Extract the [X, Y] coordinate from the center of the cell holding the provided text.  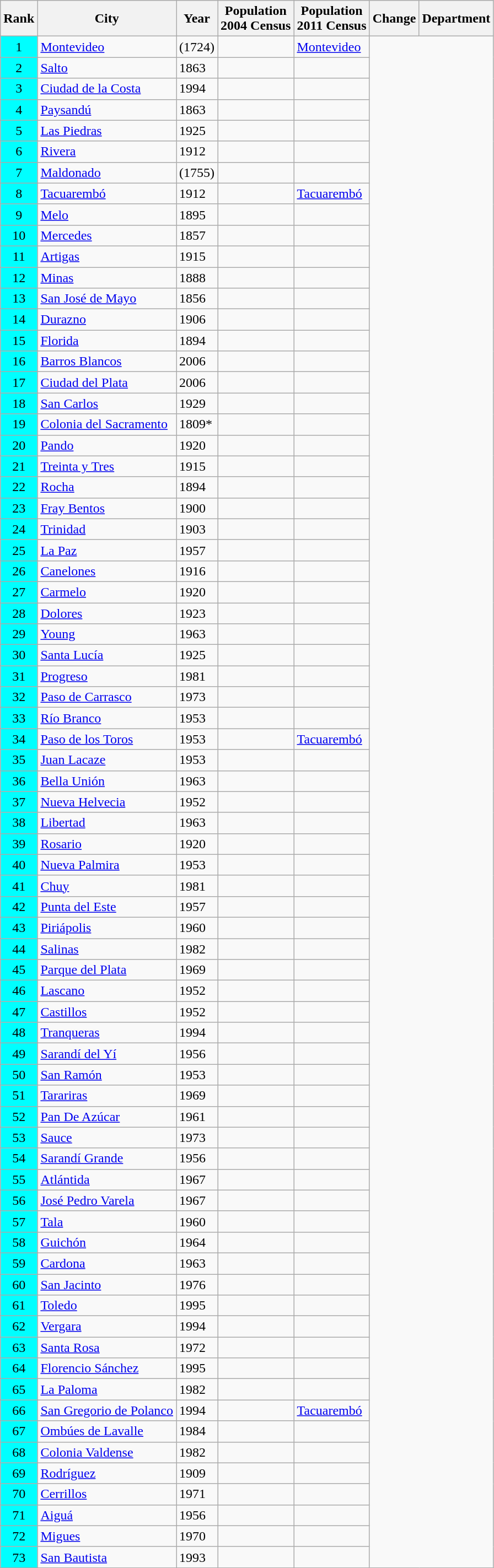
43 [19, 928]
Department [457, 19]
40 [19, 865]
1929 [197, 403]
57 [19, 1221]
1976 [197, 1285]
Sarandí del Yí [107, 1054]
Ombúes de Lavalle [107, 1431]
Paso de los Toros [107, 739]
13 [19, 299]
24 [19, 529]
Maldonado [107, 173]
Florida [107, 341]
1961 [197, 1117]
41 [19, 886]
(1755) [197, 173]
Nueva Palmira [107, 865]
Nueva Helvecia [107, 802]
Libertad [107, 823]
1916 [197, 571]
Minas [107, 277]
Rosario [107, 844]
38 [19, 823]
1964 [197, 1242]
1 [19, 47]
7 [19, 173]
14 [19, 320]
Lascano [107, 991]
Paysandú [107, 110]
(1724) [197, 47]
Treinta y Tres [107, 466]
54 [19, 1159]
8 [19, 193]
35 [19, 760]
Rank [19, 19]
San Jacinto [107, 1285]
Pan De Azúcar [107, 1117]
Rodríguez [107, 1473]
1903 [197, 529]
1888 [197, 277]
39 [19, 844]
Aiguá [107, 1515]
25 [19, 550]
64 [19, 1368]
37 [19, 802]
23 [19, 508]
2 [19, 68]
Chuy [107, 886]
Mercedes [107, 235]
Las Piedras [107, 131]
30 [19, 655]
Sarandí Grande [107, 1159]
15 [19, 341]
51 [19, 1096]
Population2011 Census [332, 19]
46 [19, 991]
Bella Unión [107, 781]
Pando [107, 445]
42 [19, 907]
33 [19, 718]
1900 [197, 508]
Atlántida [107, 1179]
5 [19, 131]
27 [19, 592]
San Ramón [107, 1075]
Tranqueras [107, 1033]
Carmelo [107, 592]
Parque del Plata [107, 970]
26 [19, 571]
Sauce [107, 1138]
1970 [197, 1536]
34 [19, 739]
Ciudad del Plata [107, 382]
55 [19, 1179]
San Gregorio de Polanco [107, 1410]
Rocha [107, 487]
3 [19, 89]
10 [19, 235]
19 [19, 424]
72 [19, 1536]
60 [19, 1285]
La Paloma [107, 1389]
Rivera [107, 152]
Year [197, 19]
Cerrillos [107, 1494]
66 [19, 1410]
Artigas [107, 256]
Change [394, 19]
Colonia Valdense [107, 1452]
29 [19, 634]
70 [19, 1494]
Tarariras [107, 1096]
1923 [197, 613]
28 [19, 613]
Young [107, 634]
69 [19, 1473]
Durazno [107, 320]
Río Branco [107, 718]
18 [19, 403]
1972 [197, 1348]
Progreso [107, 676]
32 [19, 697]
San José de Mayo [107, 299]
73 [19, 1557]
6 [19, 152]
50 [19, 1075]
65 [19, 1389]
44 [19, 949]
21 [19, 466]
City [107, 19]
Punta del Este [107, 907]
San Bautista [107, 1557]
59 [19, 1263]
45 [19, 970]
Guichón [107, 1242]
49 [19, 1054]
Tala [107, 1221]
11 [19, 256]
4 [19, 110]
Santa Lucía [107, 655]
68 [19, 1452]
16 [19, 362]
53 [19, 1138]
58 [19, 1242]
La Paz [107, 550]
12 [19, 277]
Barros Blancos [107, 362]
61 [19, 1306]
José Pedro Varela [107, 1200]
48 [19, 1033]
9 [19, 214]
San Carlos [107, 403]
67 [19, 1431]
Juan Lacaze [107, 760]
Piriápolis [107, 928]
Trinidad [107, 529]
Salinas [107, 949]
Florencio Sánchez [107, 1368]
Cardona [107, 1263]
Salto [107, 68]
52 [19, 1117]
71 [19, 1515]
56 [19, 1200]
63 [19, 1348]
Population2004 Census [256, 19]
36 [19, 781]
20 [19, 445]
Vergara [107, 1327]
1993 [197, 1557]
Paso de Carrasco [107, 697]
Migues [107, 1536]
1984 [197, 1431]
Toledo [107, 1306]
47 [19, 1012]
1857 [197, 235]
1909 [197, 1473]
1971 [197, 1494]
Melo [107, 214]
1856 [197, 299]
Colonia del Sacramento [107, 424]
17 [19, 382]
22 [19, 487]
Ciudad de la Costa [107, 89]
1906 [197, 320]
Dolores [107, 613]
Fray Bentos [107, 508]
62 [19, 1327]
1809* [197, 424]
1895 [197, 214]
Canelones [107, 571]
Santa Rosa [107, 1348]
31 [19, 676]
Castillos [107, 1012]
